From the cell containing the given text, extract its center point as [X, Y] coordinate. 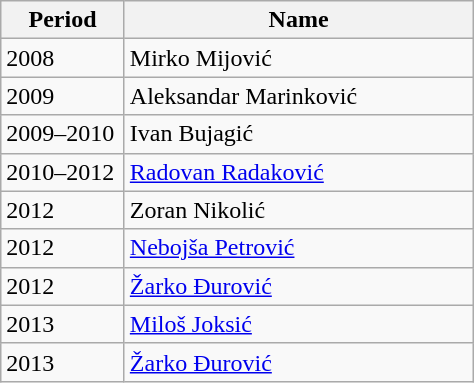
Radovan Radaković [298, 172]
2008 [63, 58]
Nebojša Petrović [298, 248]
2009 [63, 96]
Ivan Bujagić [298, 134]
2010–2012 [63, 172]
Name [298, 20]
Zoran Nikolić [298, 210]
Miloš Joksić [298, 324]
Period [63, 20]
Mirko Mijović [298, 58]
2009–2010 [63, 134]
Aleksandar Marinković [298, 96]
